Locate the cell with the specified text and output its [x, y] center coordinate. 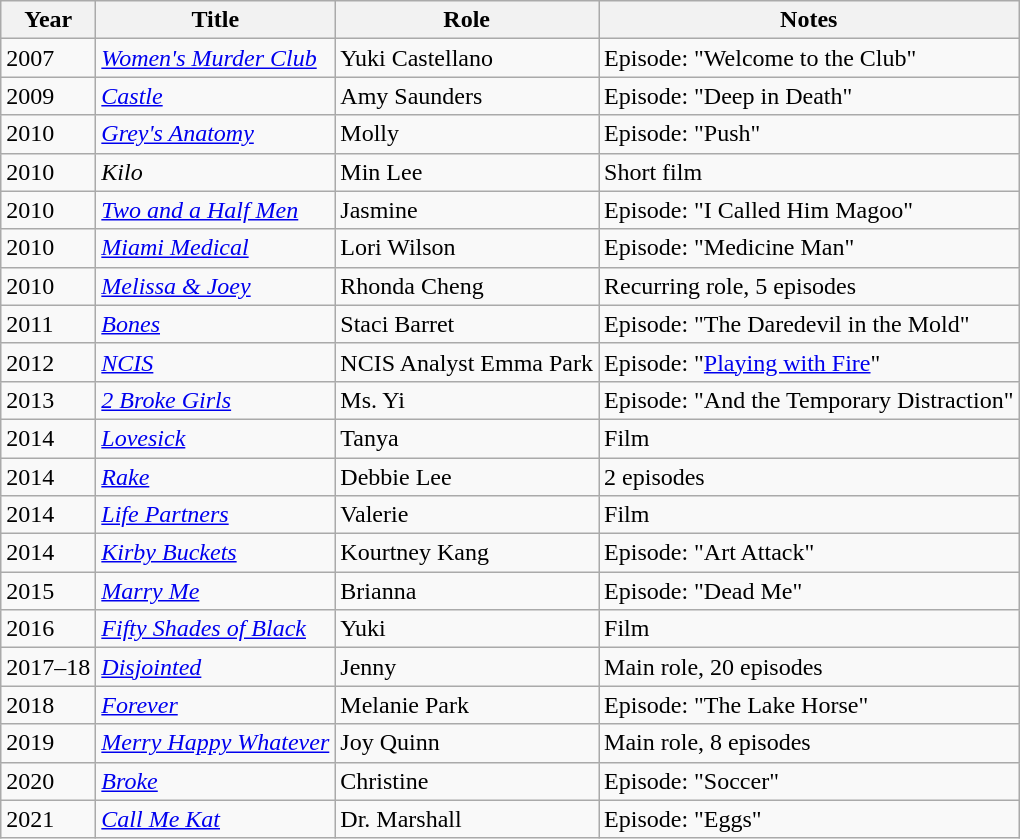
Melanie Park [467, 705]
2019 [48, 743]
Tanya [467, 438]
Two and a Half Men [216, 210]
Episode: "Push" [809, 134]
Valerie [467, 515]
2018 [48, 705]
Role [467, 20]
Ms. Yi [467, 400]
Broke [216, 781]
Episode: "The Daredevil in the Mold" [809, 324]
Grey's Anatomy [216, 134]
Rake [216, 477]
Episode: "Dead Me" [809, 591]
2009 [48, 96]
Life Partners [216, 515]
2 Broke Girls [216, 400]
Episode: "Soccer" [809, 781]
2007 [48, 58]
Yuki Castellano [467, 58]
2017–18 [48, 667]
Episode: "The Lake Horse" [809, 705]
NCIS [216, 362]
Debbie Lee [467, 477]
Merry Happy Whatever [216, 743]
NCIS Analyst Emma Park [467, 362]
Forever [216, 705]
Yuki [467, 629]
Amy Saunders [467, 96]
2011 [48, 324]
Castle [216, 96]
Min Lee [467, 172]
Kilo [216, 172]
2 episodes [809, 477]
2016 [48, 629]
Lovesick [216, 438]
Joy Quinn [467, 743]
Jenny [467, 667]
Women's Murder Club [216, 58]
Episode: "Eggs" [809, 819]
2012 [48, 362]
Episode: "And the Temporary Distraction" [809, 400]
Marry Me [216, 591]
Notes [809, 20]
Episode: "Playing with Fire" [809, 362]
Dr. Marshall [467, 819]
Fifty Shades of Black [216, 629]
2015 [48, 591]
Christine [467, 781]
Jasmine [467, 210]
Bones [216, 324]
Short film [809, 172]
Recurring role, 5 episodes [809, 286]
Rhonda Cheng [467, 286]
Main role, 8 episodes [809, 743]
Year [48, 20]
Episode: "Deep in Death" [809, 96]
2013 [48, 400]
Kourtney Kang [467, 553]
Miami Medical [216, 248]
2021 [48, 819]
Episode: "Medicine Man" [809, 248]
Main role, 20 episodes [809, 667]
Lori Wilson [467, 248]
Melissa & Joey [216, 286]
Molly [467, 134]
Episode: "Art Attack" [809, 553]
Staci Barret [467, 324]
2020 [48, 781]
Kirby Buckets [216, 553]
Title [216, 20]
Call Me Kat [216, 819]
Episode: "I Called Him Magoo" [809, 210]
Disjointed [216, 667]
Brianna [467, 591]
Episode: "Welcome to the Club" [809, 58]
